Find where the given text appears and provide that cell's center as (x, y) coordinate. 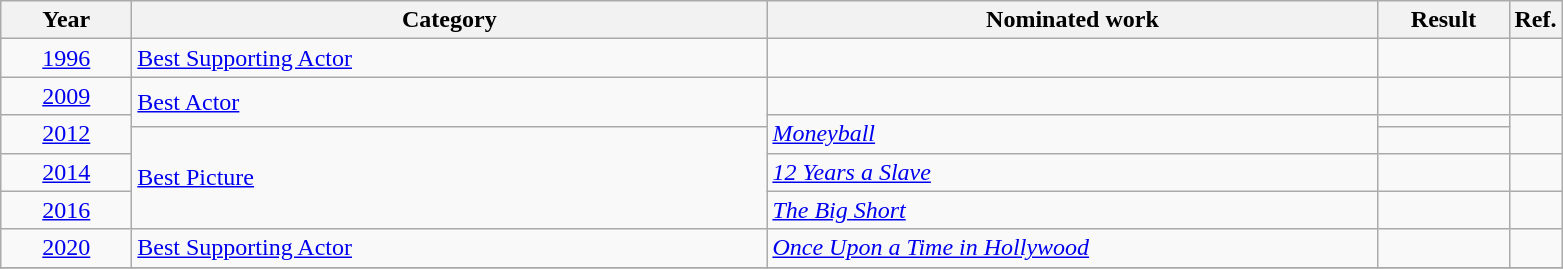
Once Upon a Time in Hollywood (1072, 248)
Nominated work (1072, 20)
2009 (66, 96)
2014 (66, 172)
The Big Short (1072, 210)
Best Actor (450, 102)
Year (66, 20)
Ref. (1536, 20)
12 Years a Slave (1072, 172)
2016 (66, 210)
2020 (66, 248)
Category (450, 20)
Moneyball (1072, 134)
2012 (66, 134)
Best Picture (450, 178)
1996 (66, 58)
Result (1444, 20)
